Extract the [X, Y] coordinate from the center of the cell holding the provided text.  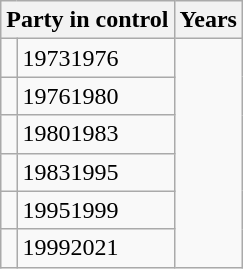
19831995 [96, 172]
19731976 [96, 58]
19801983 [96, 134]
Party in control [88, 20]
19992021 [96, 248]
Years [208, 20]
19951999 [96, 210]
19761980 [96, 96]
